Capture the cell that displays the provided text and extract its (x, y) central coordinate. 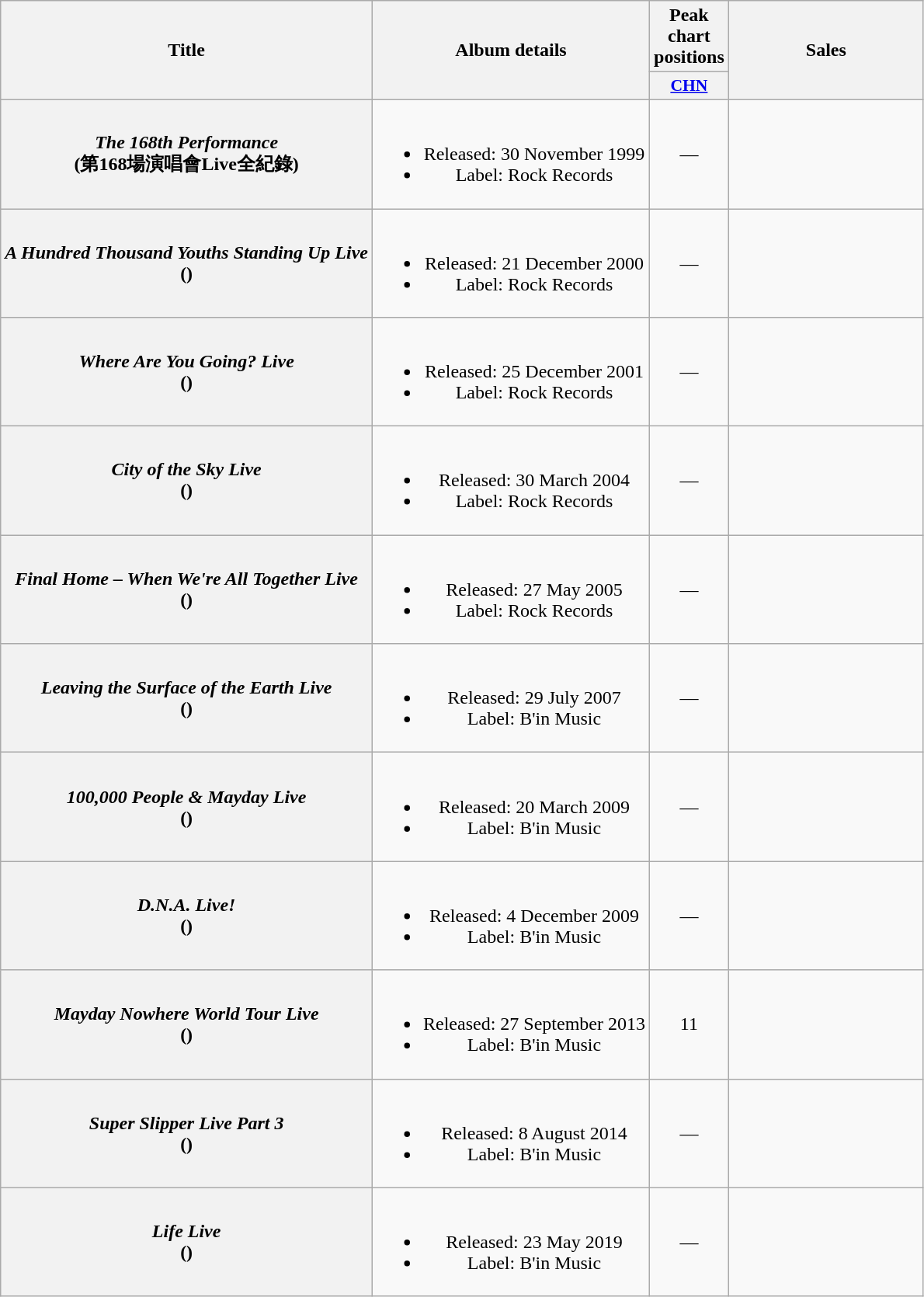
The 168th Performance(第168場演唱會Live全紀錄) (186, 154)
Released: 20 March 2009Label: B'in Music (511, 807)
Released: 29 July 2007Label: B'in Music (511, 698)
CHN (690, 86)
Leaving the Surface of the Earth Live() (186, 698)
D.N.A. Live! () (186, 916)
Released: 30 November 1999Label: Rock Records (511, 154)
Released: 27 September 2013Label: B'in Music (511, 1024)
A Hundred Thousand Youths Standing Up Live() (186, 263)
Peak chart positions (690, 37)
Released: 23 May 2019Label: B'in Music (511, 1242)
Released: 8 August 2014Label: B'in Music (511, 1133)
Sales (826, 50)
Life Live() (186, 1242)
Super Slipper Live Part 3() (186, 1133)
Released: 21 December 2000Label: Rock Records (511, 263)
City of the Sky Live() (186, 481)
Released: 27 May 2005Label: Rock Records (511, 589)
Mayday Nowhere World Tour Live() (186, 1024)
Final Home – When We're All Together Live() (186, 589)
Where Are You Going? Live() (186, 372)
Title (186, 50)
Released: 25 December 2001Label: Rock Records (511, 372)
Released: 4 December 2009Label: B'in Music (511, 916)
11 (690, 1024)
100,000 People & Mayday Live () (186, 807)
Album details (511, 50)
Released: 30 March 2004Label: Rock Records (511, 481)
